Return the [x, y] coordinate for the center point of the cell that contains the specified text.  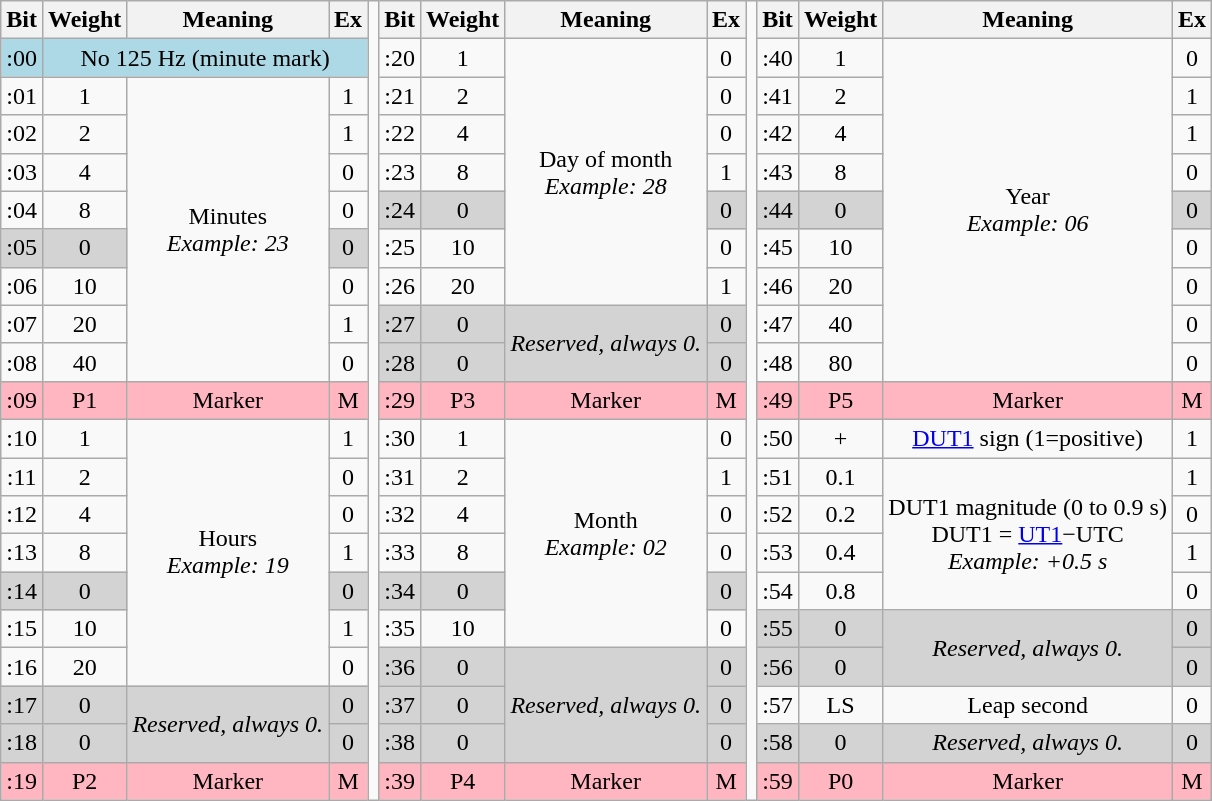
:16 [22, 667]
:12 [22, 515]
:13 [22, 553]
:45 [778, 248]
:40 [778, 58]
:57 [778, 705]
:04 [22, 210]
:20 [400, 58]
:36 [400, 667]
:22 [400, 134]
:39 [400, 781]
No 125 Hz (minute mark) [204, 58]
:03 [22, 172]
P2 [84, 781]
:09 [22, 400]
YearExample: 06 [1028, 210]
:01 [22, 96]
:11 [22, 477]
:10 [22, 438]
:07 [22, 324]
:29 [400, 400]
P3 [462, 400]
:43 [778, 172]
:35 [400, 629]
+ [840, 438]
:51 [778, 477]
:19 [22, 781]
P5 [840, 400]
:24 [400, 210]
:23 [400, 172]
MonthExample: 02 [606, 533]
HoursExample: 19 [228, 552]
Day of monthExample: 28 [606, 172]
:21 [400, 96]
LS [840, 705]
:42 [778, 134]
0.4 [840, 553]
:56 [778, 667]
:15 [22, 629]
:38 [400, 743]
DUT1 sign (1=positive) [1028, 438]
:17 [22, 705]
Leap second [1028, 705]
:31 [400, 477]
:58 [778, 743]
:49 [778, 400]
:55 [778, 629]
:00 [22, 58]
0.8 [840, 591]
:18 [22, 743]
P1 [84, 400]
P4 [462, 781]
:50 [778, 438]
:37 [400, 705]
MinutesExample: 23 [228, 229]
:33 [400, 553]
:47 [778, 324]
:32 [400, 515]
:26 [400, 286]
0.2 [840, 515]
:44 [778, 210]
:06 [22, 286]
:34 [400, 591]
0.1 [840, 477]
:02 [22, 134]
:48 [778, 362]
P0 [840, 781]
:14 [22, 591]
:27 [400, 324]
:28 [400, 362]
:25 [400, 248]
:08 [22, 362]
80 [840, 362]
:46 [778, 286]
:41 [778, 96]
:52 [778, 515]
:54 [778, 591]
:05 [22, 248]
:30 [400, 438]
DUT1 magnitude (0 to 0.9 s)DUT1 = UT1−UTCExample: +0.5 s [1028, 534]
:59 [778, 781]
:53 [778, 553]
